Provide the (X, Y) coordinate of the cell's center where the given text is located.  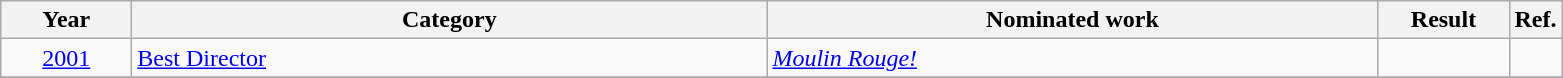
Nominated work (1072, 20)
2001 (66, 58)
Year (66, 20)
Result (1444, 20)
Moulin Rouge! (1072, 58)
Category (450, 20)
Ref. (1536, 20)
Best Director (450, 58)
